Identify which cell holds the provided text, then report its [X, Y] central coordinate. 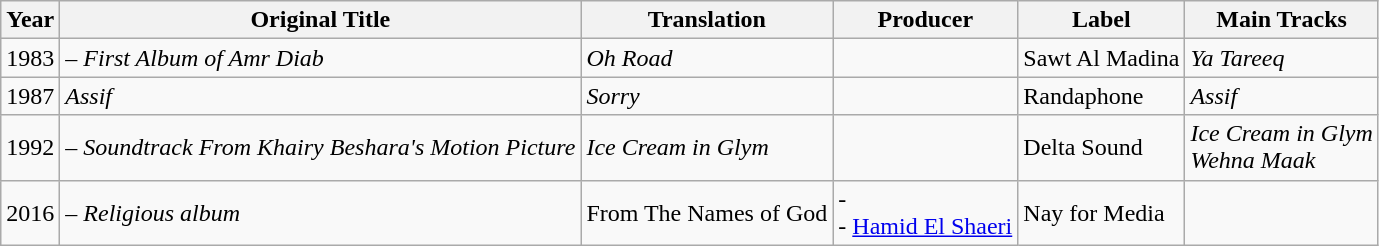
1992 [30, 148]
Sawt Al Madina [1102, 58]
2016 [30, 212]
Producer [926, 20]
Year [30, 20]
1987 [30, 96]
1983 [30, 58]
Nay for Media [1102, 212]
Randaphone [1102, 96]
Ice Cream in GlymWehna Maak [1282, 148]
Translation [707, 20]
Original Title [320, 20]
Sorry [707, 96]
From The Names of God [707, 212]
Delta Sound [1102, 148]
- - Hamid El Shaeri [926, 212]
Ice Cream in Glym [707, 148]
Label [1102, 20]
– Religious album [320, 212]
– First Album of Amr Diab [320, 58]
– Soundtrack From Khairy Beshara's Motion Picture [320, 148]
Main Tracks [1282, 20]
Ya Tareeq [1282, 58]
Oh Road [707, 58]
